Extract the (x, y) coordinate from the center of the cell holding the provided text.  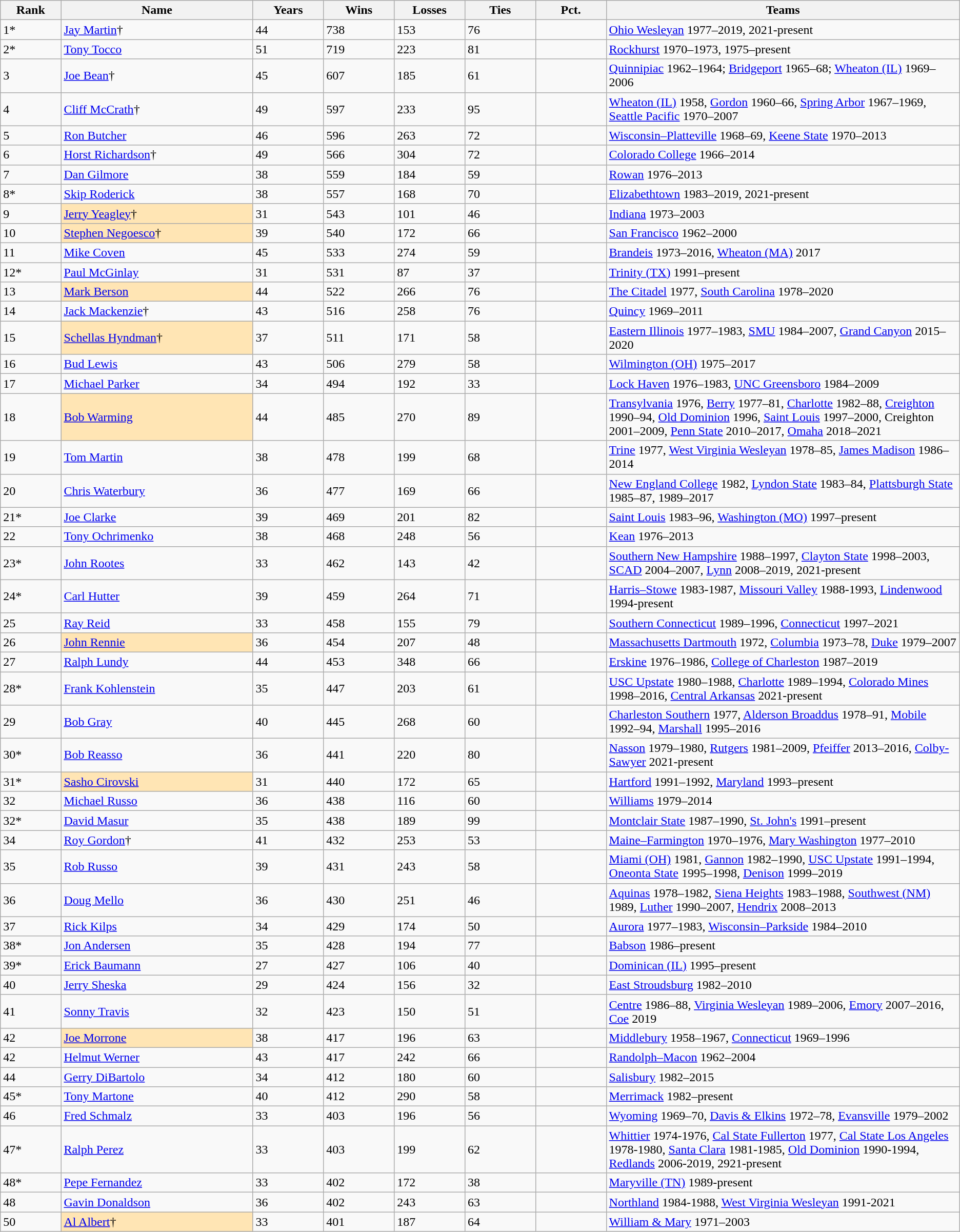
Name (157, 10)
70 (500, 194)
428 (359, 946)
23* (31, 563)
John Rootes (157, 563)
Wins (359, 10)
207 (430, 642)
79 (500, 623)
Ralph Perez (157, 1149)
99 (500, 821)
223 (430, 49)
Al Albert† (157, 1222)
Wheaton (IL) 1958, Gordon 1960–66, Spring Arbor 1967–1969, Seattle Pacific 1970–2007 (783, 109)
Joe Bean† (157, 76)
607 (359, 76)
Lock Haven 1976–1983, UNC Greensboro 1984–2009 (783, 384)
Paul McGinlay (157, 272)
Southern New Hampshire 1988–1997, Clayton State 1998–2003, SCAD 2004–2007, Lynn 2008–2019, 2021-present (783, 563)
Salisbury 1982–2015 (783, 1077)
Wyoming 1969–70, Davis & Elkins 1972–78, Evansville 1979–2002 (783, 1116)
9 (31, 213)
431 (359, 867)
Merrimack 1982–present (783, 1097)
511 (359, 337)
266 (430, 292)
533 (359, 252)
81 (500, 49)
25 (31, 623)
Dominican (IL) 1995–present (783, 965)
28* (31, 688)
155 (430, 623)
30* (31, 755)
192 (430, 384)
Babson 1986–present (783, 946)
458 (359, 623)
62 (500, 1149)
68 (500, 458)
233 (430, 109)
Middlebury 1958–1967, Connecticut 1969–1996 (783, 1038)
506 (359, 364)
22 (31, 536)
Erskine 1976–1986, College of Charleston 1987–2019 (783, 662)
19 (31, 458)
Sasho Cirovski (157, 782)
Jerry Sheska (157, 985)
174 (430, 926)
477 (359, 490)
169 (430, 490)
Mark Berson (157, 292)
Montclair State 1987–1990, St. John's 1991–present (783, 821)
New England College 1982, Lyndon State 1983–84, Plattsburgh State 1985–87, 1989–2017 (783, 490)
184 (430, 174)
East Stroudsburg 1982–2010 (783, 985)
429 (359, 926)
Joe Morrone (157, 1038)
Jay Martin† (157, 30)
187 (430, 1222)
Trine 1977, West Virginia Wesleyan 1978–85, James Madison 1986–2014 (783, 458)
Kean 1976–2013 (783, 536)
Jerry Yeagley† (157, 213)
171 (430, 337)
Horst Richardson† (157, 155)
Centre 1986–88, Virginia Wesleyan 1989–2006, Emory 2007–2016, Coe 2019 (783, 1011)
462 (359, 563)
26 (31, 642)
180 (430, 1077)
Pct. (571, 10)
143 (430, 563)
Pepe Fernandez (157, 1183)
185 (430, 76)
469 (359, 517)
Southern Connecticut 1989–1996, Connecticut 1997–2021 (783, 623)
Schellas Hyndman† (157, 337)
348 (430, 662)
106 (430, 965)
220 (430, 755)
559 (359, 174)
401 (359, 1222)
253 (430, 840)
John Rennie (157, 642)
Hartford 1991–1992, Maryland 1993–present (783, 782)
39* (31, 965)
Wisconsin–Platteville 1968–69, Keene State 1970–2013 (783, 135)
168 (430, 194)
Mike Coven (157, 252)
Ties (500, 10)
Michael Parker (157, 384)
Gerry DiBartolo (157, 1077)
Gavin Donaldson (157, 1202)
William & Mary 1971–2003 (783, 1222)
71 (500, 596)
531 (359, 272)
77 (500, 946)
447 (359, 688)
454 (359, 642)
20 (31, 490)
11 (31, 252)
432 (359, 840)
24* (31, 596)
522 (359, 292)
The Citadel 1977, South Carolina 1978–2020 (783, 292)
424 (359, 985)
Erick Baumann (157, 965)
Aurora 1977–1983, Wisconsin–Parkside 1984–2010 (783, 926)
468 (359, 536)
268 (430, 722)
203 (430, 688)
48* (31, 1183)
Indiana 1973–2003 (783, 213)
Bob Warming (157, 417)
Quinnipiac 1962–1964; Bridgeport 1965–68; Wheaton (IL) 1969–2006 (783, 76)
494 (359, 384)
5 (31, 135)
Rick Kilps (157, 926)
Charleston Southern 1977, Alderson Broaddus 1978–91, Mobile 1992–94, Marshall 1995–2016 (783, 722)
Nasson 1979–1980, Rutgers 1981–2009, Pfeiffer 2013–2016, Colby-Sawyer 2021-present (783, 755)
540 (359, 233)
Tony Martone (157, 1097)
543 (359, 213)
427 (359, 965)
274 (430, 252)
Brandeis 1973–2016, Wheaton (MA) 2017 (783, 252)
156 (430, 985)
15 (31, 337)
201 (430, 517)
1* (31, 30)
12* (31, 272)
6 (31, 155)
Skip Roderick (157, 194)
Carl Hutter (157, 596)
Sonny Travis (157, 1011)
Bob Reasso (157, 755)
445 (359, 722)
Helmut Werner (157, 1057)
Losses (430, 10)
279 (430, 364)
485 (359, 417)
Years (288, 10)
Colorado College 1966–2014 (783, 155)
Williams 1979–2014 (783, 801)
Teams (783, 10)
45* (31, 1097)
Tony Ochrimenko (157, 536)
251 (430, 900)
David Masur (157, 821)
Fred Schmalz (157, 1116)
Michael Russo (157, 801)
441 (359, 755)
7 (31, 174)
53 (500, 840)
596 (359, 135)
San Francisco 1962–2000 (783, 233)
Tony Tocco (157, 49)
453 (359, 662)
8* (31, 194)
47* (31, 1149)
Ohio Wesleyan 1977–2019, 2021-present (783, 30)
31* (31, 782)
440 (359, 782)
189 (430, 821)
Rank (31, 10)
557 (359, 194)
738 (359, 30)
516 (359, 311)
Saint Louis 1983–96, Washington (MO) 1997–present (783, 517)
Frank Kohlenstein (157, 688)
150 (430, 1011)
194 (430, 946)
Dan Gilmore (157, 174)
719 (359, 49)
Jack Mackenzie† (157, 311)
Maine–Farmington 1970–1976, Mary Washington 1977–2010 (783, 840)
13 (31, 292)
Roy Gordon† (157, 840)
Ralph Lundy (157, 662)
USC Upstate 1980–1988, Charlotte 1989–1994, Colorado Mines 1998–2016, Central Arkansas 2021-present (783, 688)
21* (31, 517)
Tom Martin (157, 458)
38* (31, 946)
3 (31, 76)
258 (430, 311)
Jon Andersen (157, 946)
478 (359, 458)
Bud Lewis (157, 364)
Chris Waterbury (157, 490)
Rowan 1976–2013 (783, 174)
Bob Gray (157, 722)
Joe Clarke (157, 517)
Elizabethtown 1983–2019, 2021-present (783, 194)
Ray Reid (157, 623)
Maryville (TN) 1989-present (783, 1183)
Ron Butcher (157, 135)
14 (31, 311)
Randolph–Macon 1962–2004 (783, 1057)
16 (31, 364)
Stephen Negoesco† (157, 233)
304 (430, 155)
10 (31, 233)
65 (500, 782)
263 (430, 135)
153 (430, 30)
18 (31, 417)
Rob Russo (157, 867)
566 (359, 155)
101 (430, 213)
264 (430, 596)
64 (500, 1222)
32* (31, 821)
Cliff McCrath† (157, 109)
423 (359, 1011)
116 (430, 801)
Harris–Stowe 1983-1987, Missouri Valley 1988-1993, Lindenwood 1994-present (783, 596)
Trinity (TX) 1991–present (783, 272)
430 (359, 900)
95 (500, 109)
597 (359, 109)
Eastern Illinois 1977–1983, SMU 1984–2007, Grand Canyon 2015–2020 (783, 337)
270 (430, 417)
2* (31, 49)
Northland 1984-1988, West Virginia Wesleyan 1991-2021 (783, 1202)
87 (430, 272)
Aquinas 1978–1982, Siena Heights 1983–1988, Southwest (NM) 1989, Luther 1990–2007, Hendrix 2008–2013 (783, 900)
80 (500, 755)
Doug Mello (157, 900)
82 (500, 517)
248 (430, 536)
17 (31, 384)
Massachusetts Dartmouth 1972, Columbia 1973–78, Duke 1979–2007 (783, 642)
Quincy 1969–2011 (783, 311)
459 (359, 596)
Miami (OH) 1981, Gannon 1982–1990, USC Upstate 1991–1994, Oneonta State 1995–1998, Denison 1999–2019 (783, 867)
Wilmington (OH) 1975–2017 (783, 364)
4 (31, 109)
290 (430, 1097)
Rockhurst 1970–1973, 1975–present (783, 49)
89 (500, 417)
242 (430, 1057)
